Identify which cell holds the provided text, then report its (X, Y) central coordinate. 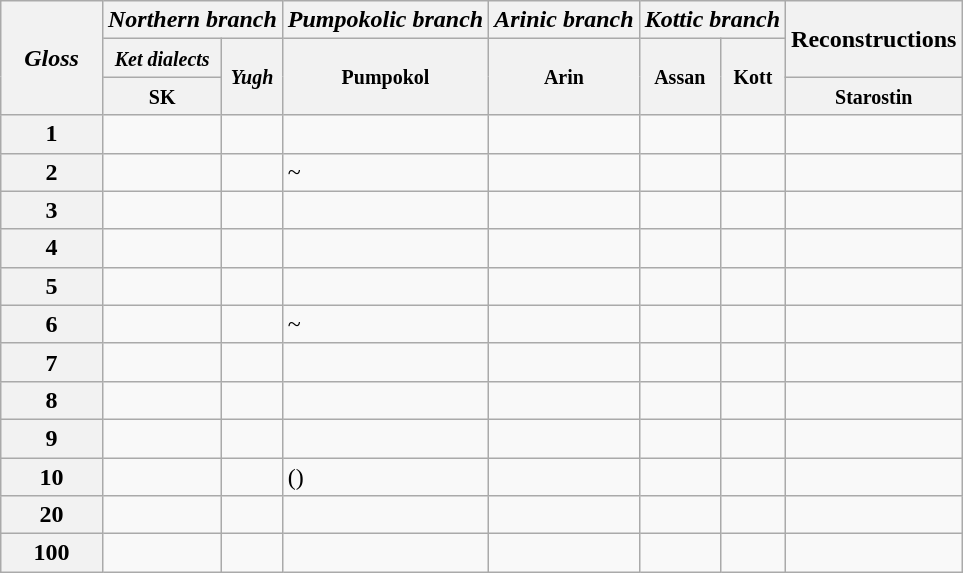
Gloss (52, 58)
100 (52, 553)
Assan (680, 77)
Reconstructions (874, 39)
Kottic branch (712, 20)
() (385, 477)
SK (162, 96)
Pumpokol (385, 77)
5 (52, 286)
6 (52, 324)
20 (52, 515)
10 (52, 477)
4 (52, 248)
Ket dialects (162, 58)
Yugh (252, 77)
Kott (752, 77)
1 (52, 134)
8 (52, 400)
Arinic branch (564, 20)
9 (52, 438)
Pumpokolic branch (385, 20)
Arin (564, 77)
2 (52, 172)
7 (52, 362)
3 (52, 210)
Northern branch (192, 20)
Starostin (874, 96)
